Detect which cell encompasses the target text, then output its (X, Y) center coordinate. 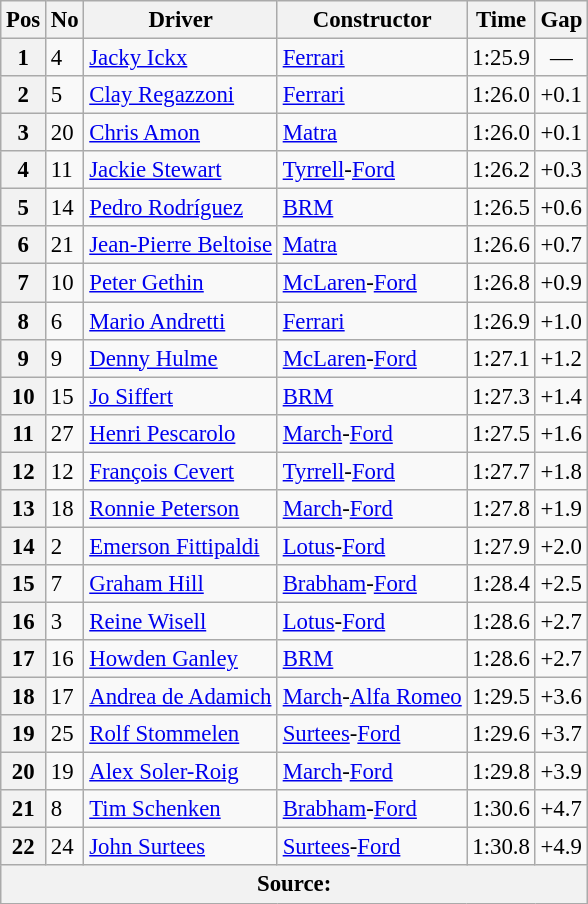
Clay Regazzoni (180, 95)
Reine Wisell (180, 621)
24 (65, 847)
Ronnie Peterson (180, 509)
Jean-Pierre Beltoise (180, 245)
Chris Amon (180, 133)
— (561, 58)
Pos (24, 20)
1:30.8 (501, 847)
Denny Hulme (180, 358)
Jackie Stewart (180, 170)
1:27.5 (501, 433)
1:27.1 (501, 358)
1:28.4 (501, 584)
1:27.3 (501, 396)
+2.0 (561, 546)
22 (24, 847)
1:30.6 (501, 809)
Andrea de Adamich (180, 697)
+4.7 (561, 809)
1:26.8 (501, 283)
Gap (561, 20)
1:26.9 (501, 321)
+1.0 (561, 321)
+4.9 (561, 847)
+3.9 (561, 772)
+0.6 (561, 208)
1:27.8 (501, 509)
+1.2 (561, 358)
Pedro Rodríguez (180, 208)
Source: (294, 885)
1:26.6 (501, 245)
13 (24, 509)
+0.9 (561, 283)
+0.7 (561, 245)
+1.4 (561, 396)
1:29.5 (501, 697)
+0.3 (561, 170)
Time (501, 20)
John Surtees (180, 847)
1:26.2 (501, 170)
25 (65, 734)
1:29.6 (501, 734)
Peter Gethin (180, 283)
+3.6 (561, 697)
Howden Ganley (180, 659)
Jacky Ickx (180, 58)
Graham Hill (180, 584)
Tim Schenken (180, 809)
No (65, 20)
+3.7 (561, 734)
+1.8 (561, 471)
1:25.9 (501, 58)
Mario Andretti (180, 321)
Henri Pescarolo (180, 433)
1:29.8 (501, 772)
Emerson Fittipaldi (180, 546)
+1.6 (561, 433)
Jo Siffert (180, 396)
27 (65, 433)
March-Alfa Romeo (372, 697)
Constructor (372, 20)
1:27.7 (501, 471)
Alex Soler-Roig (180, 772)
1:27.9 (501, 546)
1 (24, 58)
Rolf Stommelen (180, 734)
Driver (180, 20)
+1.9 (561, 509)
+2.5 (561, 584)
François Cevert (180, 471)
1:26.5 (501, 208)
